From the cell containing the given text, extract its center point as [X, Y] coordinate. 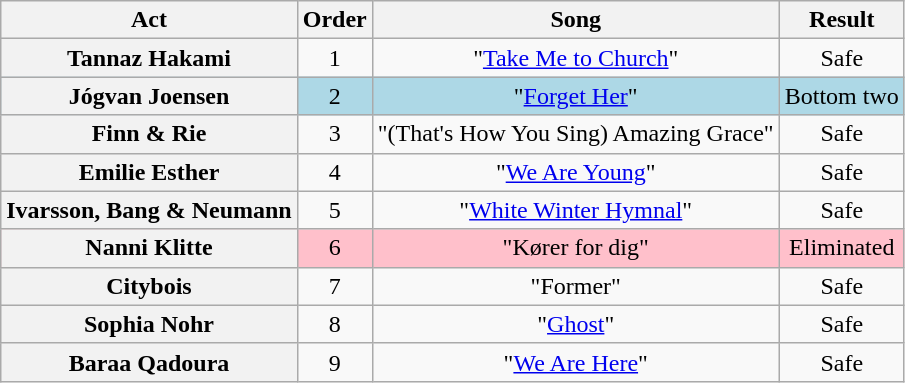
"Former" [576, 286]
Result [842, 20]
"Take Me to Church" [576, 58]
"(That's How You Sing) Amazing Grace" [576, 134]
"Forget Her" [576, 96]
"We Are Here" [576, 362]
Baraa Qadoura [149, 362]
Sophia Nohr [149, 324]
8 [334, 324]
Bottom two [842, 96]
Emilie Esther [149, 172]
Eliminated [842, 248]
Finn & Rie [149, 134]
2 [334, 96]
Nanni Klitte [149, 248]
"We Are Young" [576, 172]
Ivarsson, Bang & Neumann [149, 210]
9 [334, 362]
Act [149, 20]
7 [334, 286]
6 [334, 248]
Jógvan Joensen [149, 96]
3 [334, 134]
4 [334, 172]
"Kører for dig" [576, 248]
5 [334, 210]
Order [334, 20]
"White Winter Hymnal" [576, 210]
Tannaz Hakami [149, 58]
"Ghost" [576, 324]
Citybois [149, 286]
Song [576, 20]
1 [334, 58]
